Return the [X, Y] coordinate for the center point of the cell that contains the specified text.  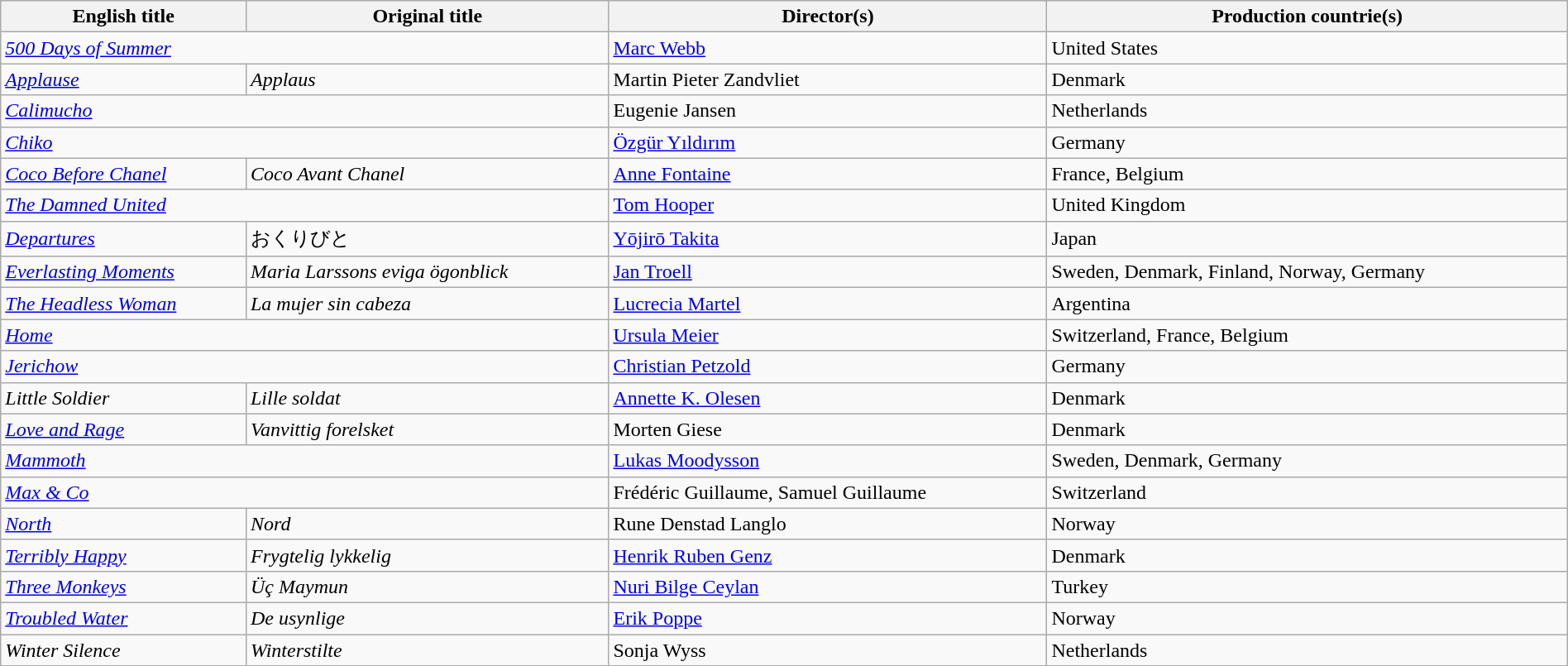
Jan Troell [828, 272]
Lukas Moodysson [828, 461]
United Kingdom [1307, 205]
Rune Denstad Langlo [828, 524]
Ursula Meier [828, 335]
Argentina [1307, 304]
Home [304, 335]
Production countrie(s) [1307, 17]
Lille soldat [427, 398]
Little Soldier [124, 398]
500 Days of Summer [304, 48]
Anne Fontaine [828, 174]
Winter Silence [124, 649]
La mujer sin cabeza [427, 304]
Jerichow [304, 367]
Nord [427, 524]
De usynlige [427, 618]
Love and Rage [124, 429]
North [124, 524]
Üç Maymun [427, 587]
Frygtelig lykkelig [427, 555]
Japan [1307, 238]
Sweden, Denmark, Finland, Norway, Germany [1307, 272]
Nuri Bilge Ceylan [828, 587]
Troubled Water [124, 618]
Coco Avant Chanel [427, 174]
Calimucho [304, 111]
Eugenie Jansen [828, 111]
Switzerland, France, Belgium [1307, 335]
Lucrecia Martel [828, 304]
Switzerland [1307, 492]
Turkey [1307, 587]
Terribly Happy [124, 555]
Martin Pieter Zandvliet [828, 79]
Max & Co [304, 492]
Maria Larssons eviga ögonblick [427, 272]
Chiko [304, 142]
Vanvittig forelsket [427, 429]
Tom Hooper [828, 205]
Sweden, Denmark, Germany [1307, 461]
United States [1307, 48]
Özgür Yıldırım [828, 142]
Yōjirō Takita [828, 238]
English title [124, 17]
Morten Giese [828, 429]
Director(s) [828, 17]
Departures [124, 238]
The Damned United [304, 205]
Erik Poppe [828, 618]
Frédéric Guillaume, Samuel Guillaume [828, 492]
Annette K. Olesen [828, 398]
Marc Webb [828, 48]
Christian Petzold [828, 367]
France, Belgium [1307, 174]
The Headless Woman [124, 304]
Everlasting Moments [124, 272]
Applaus [427, 79]
Coco Before Chanel [124, 174]
Sonja Wyss [828, 649]
Three Monkeys [124, 587]
Applause [124, 79]
おくりびと [427, 238]
Winterstilte [427, 649]
Original title [427, 17]
Henrik Ruben Genz [828, 555]
Mammoth [304, 461]
